Identify which cell holds the provided text, then report its (X, Y) central coordinate. 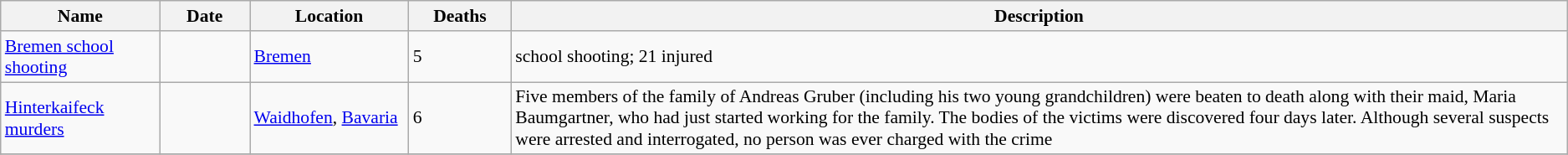
Bremen school shooting (80, 57)
6 (460, 119)
Bremen (329, 57)
5 (460, 57)
Location (329, 16)
Waidhofen, Bavaria (329, 119)
Date (205, 16)
Description (1039, 16)
school shooting; 21 injured (1039, 57)
Deaths (460, 16)
Name (80, 16)
Hinterkaifeck murders (80, 119)
